From the cell containing the given text, extract its center point as [x, y] coordinate. 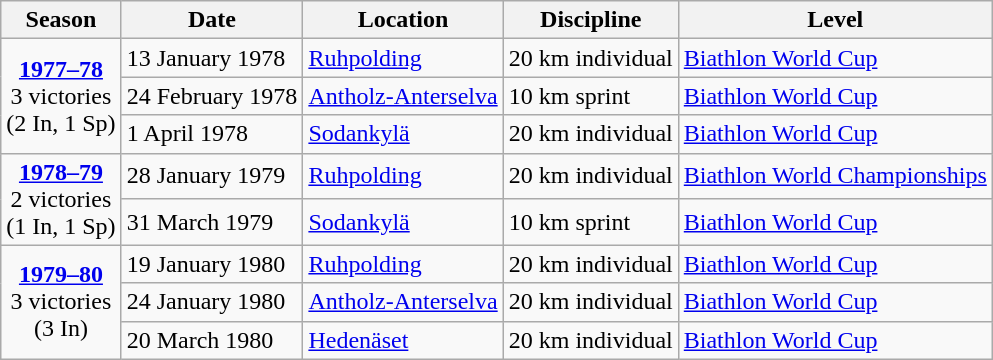
1979–80 3 victories (3 In) [61, 302]
28 January 1979 [212, 176]
1977–78 3 victories (2 In, 1 Sp) [61, 96]
31 March 1979 [212, 222]
1978–79 2 victories (1 In, 1 Sp) [61, 199]
Location [403, 20]
Date [212, 20]
1 April 1978 [212, 134]
Season [61, 20]
24 January 1980 [212, 302]
20 March 1980 [212, 340]
Biathlon World Championships [835, 176]
24 February 1978 [212, 96]
19 January 1980 [212, 264]
Discipline [590, 20]
Hedenäset [403, 340]
13 January 1978 [212, 58]
Level [835, 20]
